Locate the cell with the specified text and output its [x, y] center coordinate. 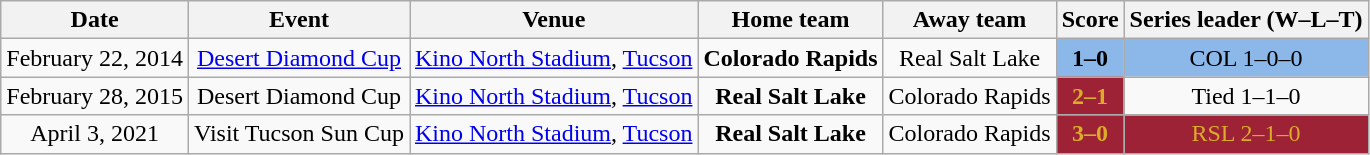
Visit Tucson Sun Cup [298, 134]
1–0 [1090, 58]
Home team [790, 20]
Tied 1–1–0 [1246, 96]
Event [298, 20]
2–1 [1090, 96]
Venue [554, 20]
Away team [970, 20]
Score [1090, 20]
3–0 [1090, 134]
April 3, 2021 [95, 134]
February 22, 2014 [95, 58]
February 28, 2015 [95, 96]
RSL 2–1–0 [1246, 134]
Series leader (W–L–T) [1246, 20]
COL 1–0–0 [1246, 58]
Date [95, 20]
